Scan for the cell matching the given text and deliver its [x, y] coordinate at center. 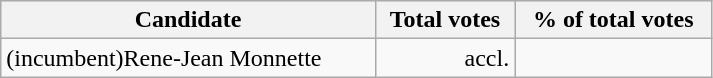
% of total votes [614, 20]
accl. [444, 58]
(incumbent)Rene-Jean Monnette [188, 58]
Total votes [444, 20]
Candidate [188, 20]
